Provide the (x, y) coordinate of the cell's center where the given text is located.  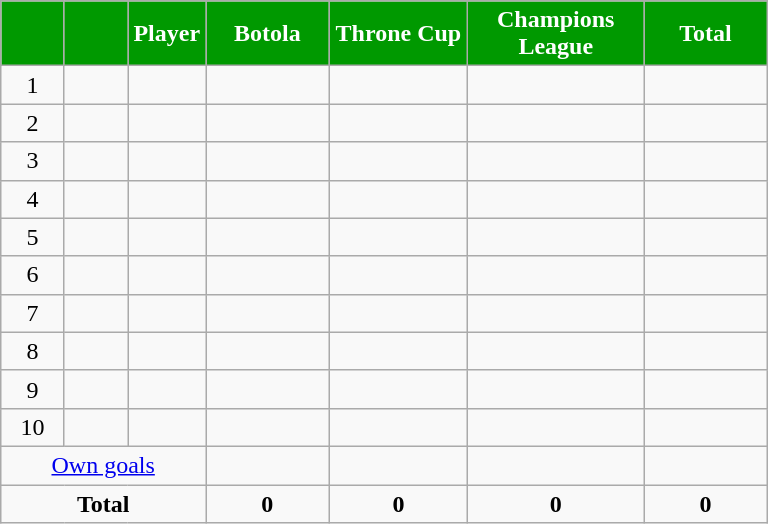
Botola (268, 34)
4 (33, 199)
Player (167, 34)
5 (33, 237)
3 (33, 161)
7 (33, 313)
8 (33, 351)
10 (33, 427)
2 (33, 123)
6 (33, 275)
Throne Cup (398, 34)
Own goals (104, 465)
1 (33, 85)
9 (33, 389)
Champions League (556, 34)
